Extract the (x, y) coordinate from the center of the cell holding the provided text.  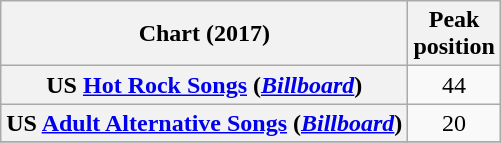
US Hot Rock Songs (Billboard) (204, 85)
Peakposition (454, 34)
20 (454, 123)
US Adult Alternative Songs (Billboard) (204, 123)
Chart (2017) (204, 34)
44 (454, 85)
